From the cell containing the given text, extract its center point as [x, y] coordinate. 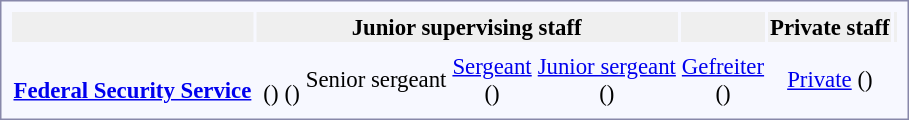
Private staff [830, 27]
Private () [830, 80]
Junior supervising staff [467, 27]
Sergeant() [492, 80]
Junior sergeant() [606, 80]
Senior sergeant [376, 80]
Federal Security Service [132, 76]
Gefreiter() [722, 80]
